Pinpoint the cell where the given text exists, returning its (X, Y) midpoint coordinate. 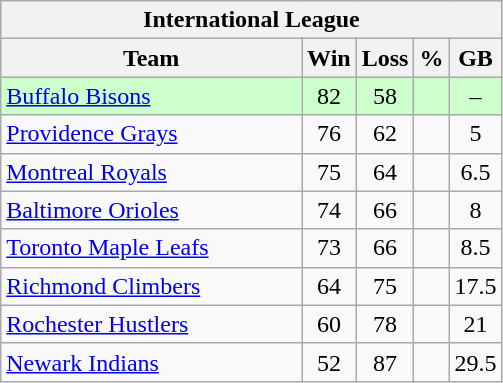
GB (476, 58)
21 (476, 324)
Providence Grays (152, 134)
17.5 (476, 286)
87 (385, 362)
76 (330, 134)
Team (152, 58)
International League (252, 20)
60 (330, 324)
5 (476, 134)
6.5 (476, 172)
% (432, 58)
Win (330, 58)
Richmond Climbers (152, 286)
52 (330, 362)
Baltimore Orioles (152, 210)
Loss (385, 58)
8 (476, 210)
Newark Indians (152, 362)
73 (330, 248)
– (476, 96)
74 (330, 210)
Buffalo Bisons (152, 96)
62 (385, 134)
78 (385, 324)
Montreal Royals (152, 172)
Rochester Hustlers (152, 324)
29.5 (476, 362)
Toronto Maple Leafs (152, 248)
8.5 (476, 248)
58 (385, 96)
82 (330, 96)
